Return the [x, y] coordinate for the center point of the cell that contains the specified text.  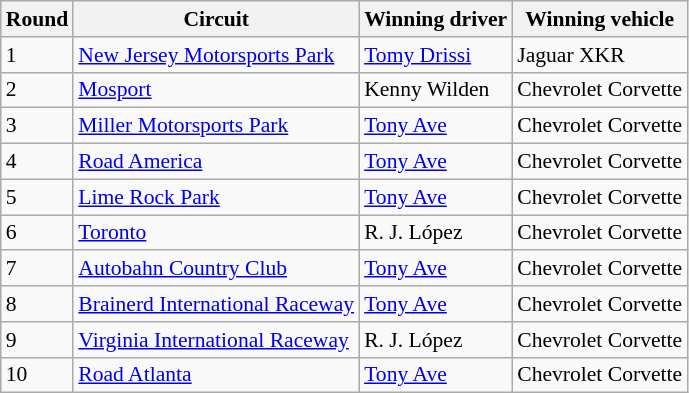
Toronto [216, 233]
5 [38, 197]
8 [38, 304]
1 [38, 55]
Tomy Drissi [436, 55]
6 [38, 233]
Round [38, 19]
Virginia International Raceway [216, 340]
Brainerd International Raceway [216, 304]
Circuit [216, 19]
7 [38, 269]
2 [38, 90]
Autobahn Country Club [216, 269]
Road Atlanta [216, 375]
Miller Motorsports Park [216, 126]
Lime Rock Park [216, 197]
New Jersey Motorsports Park [216, 55]
Kenny Wilden [436, 90]
Jaguar XKR [600, 55]
10 [38, 375]
9 [38, 340]
4 [38, 162]
Winning driver [436, 19]
Road America [216, 162]
Mosport [216, 90]
3 [38, 126]
Winning vehicle [600, 19]
